Return (x, y) of the center of cell containing provided text 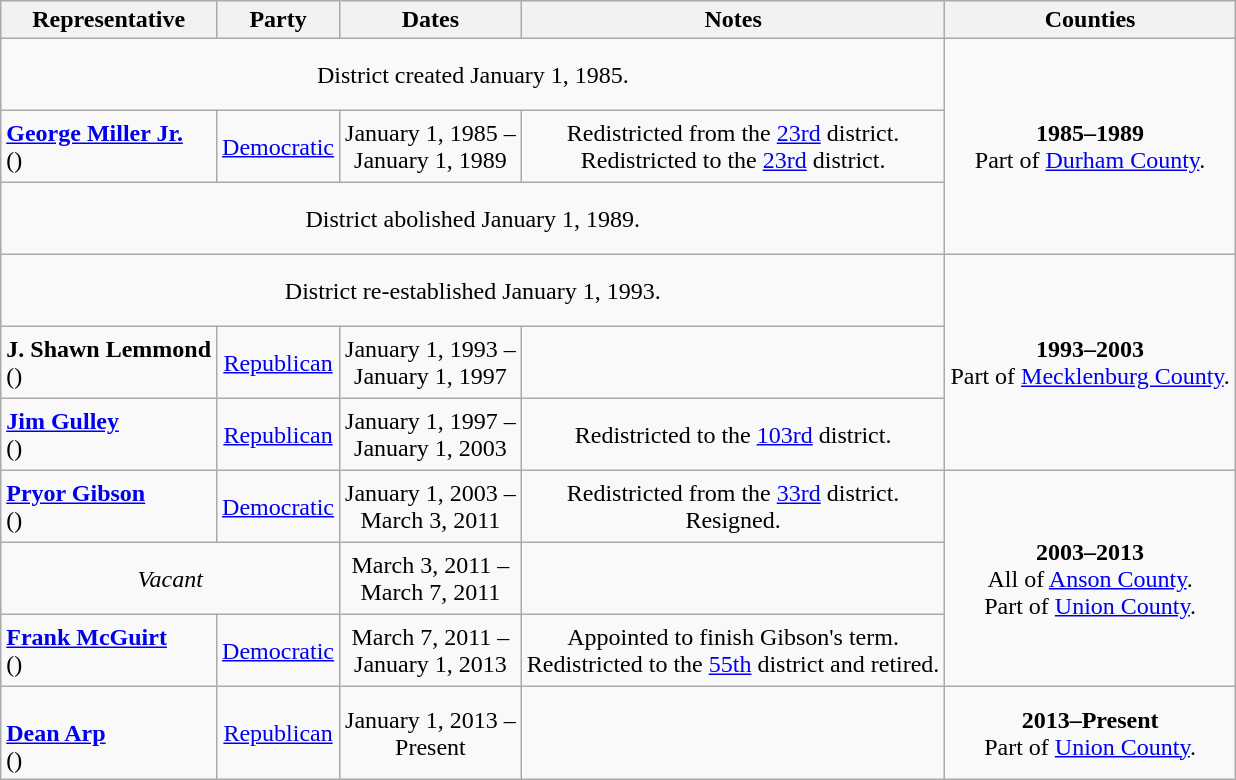
Representative (109, 20)
Notes (733, 20)
2003–2013 All of Anson County. Part of Union County. (1090, 579)
1993–2003 Part of Mecklenburg County. (1090, 363)
Dates (431, 20)
Redistricted from the 33rd district. Resigned. (733, 507)
District created January 1, 1985. (473, 75)
January 1, 1985 – January 1, 1989 (431, 147)
Redistricted from the 23rd district. Redistricted to the 23rd district. (733, 147)
Appointed to finish Gibson's term. Redistricted to the 55th district and retired. (733, 651)
District abolished January 1, 1989. (473, 219)
1985–1989 Part of Durham County. (1090, 147)
Counties (1090, 20)
District re-established January 1, 1993. (473, 291)
Jim Gulley() (109, 435)
Vacant (170, 579)
George Miller Jr.() (109, 147)
March 3, 2011 – March 7, 2011 (431, 579)
January 1, 1993 – January 1, 1997 (431, 363)
January 1, 2003 – March 3, 2011 (431, 507)
Frank McGuirt() (109, 651)
2013–Present Part of Union County. (1090, 733)
Dean Arp() (109, 733)
March 7, 2011 – January 1, 2013 (431, 651)
J. Shawn Lemmond() (109, 363)
Redistricted to the 103rd district. (733, 435)
January 1, 2013 – Present (431, 733)
January 1, 1997 – January 1, 2003 (431, 435)
Party (278, 20)
Pryor Gibson() (109, 507)
